Output the (X, Y) coordinate of the center of the cell containing the given text.  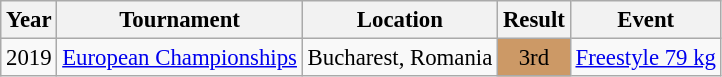
3rd (534, 58)
Tournament (180, 20)
Freestyle 79 kg (646, 58)
2019 (29, 58)
Result (534, 20)
Location (400, 20)
Bucharest, Romania (400, 58)
European Championships (180, 58)
Event (646, 20)
Year (29, 20)
